For the text-containing cell, return its midpoint in (x, y) coordinate format. 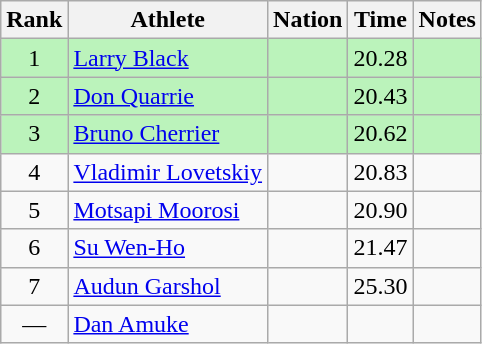
Notes (447, 20)
2 (34, 96)
Su Wen-Ho (168, 248)
Dan Amuke (168, 324)
20.28 (380, 58)
Vladimir Lovetskiy (168, 172)
Rank (34, 20)
Nation (308, 20)
21.47 (380, 248)
— (34, 324)
20.90 (380, 210)
Motsapi Moorosi (168, 210)
Bruno Cherrier (168, 134)
6 (34, 248)
5 (34, 210)
3 (34, 134)
Don Quarrie (168, 96)
Audun Garshol (168, 286)
7 (34, 286)
25.30 (380, 286)
Time (380, 20)
Athlete (168, 20)
20.43 (380, 96)
Larry Black (168, 58)
20.83 (380, 172)
20.62 (380, 134)
1 (34, 58)
4 (34, 172)
